Find where the given text appears and provide that cell's center as (X, Y) coordinate. 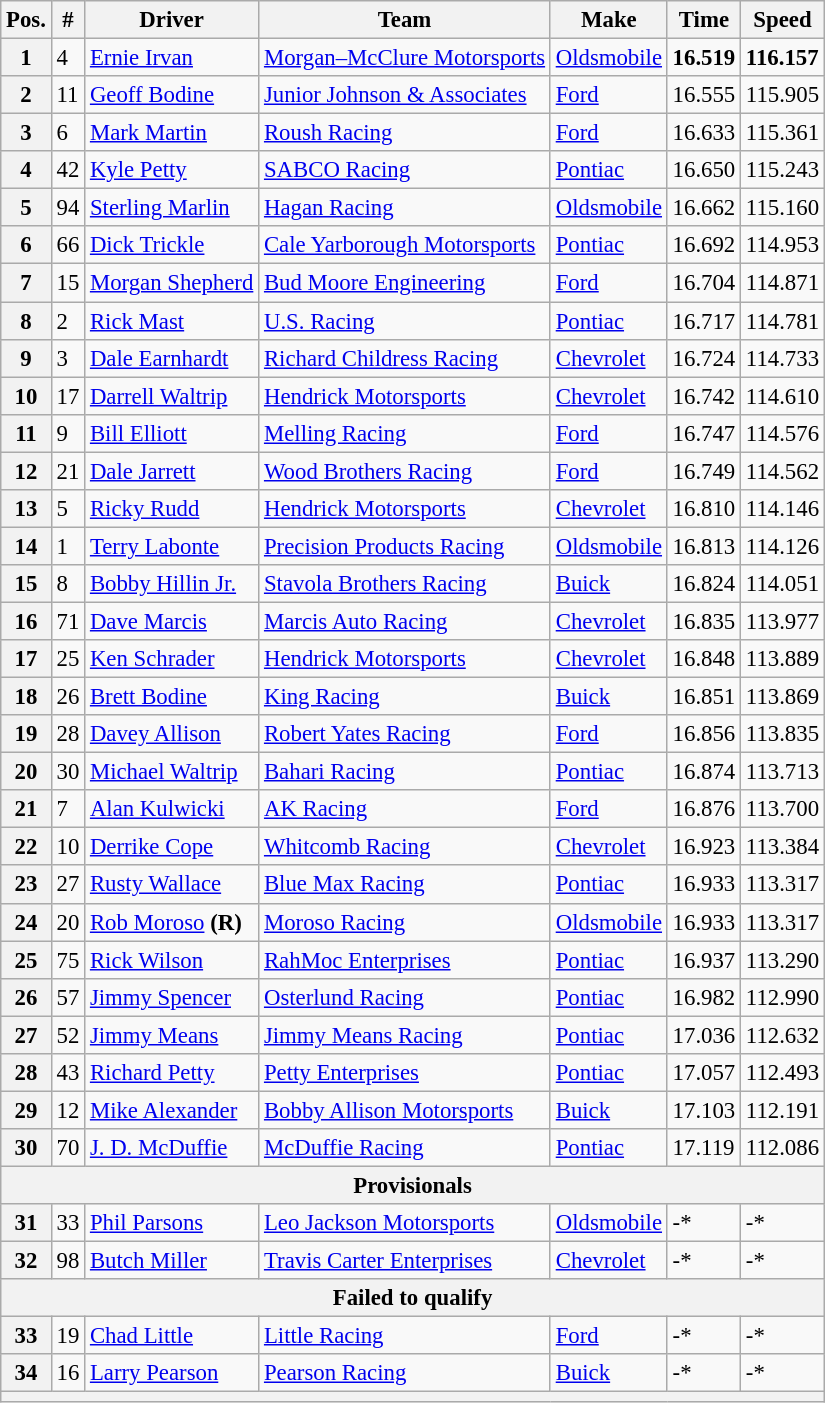
94 (68, 208)
Darrell Waltrip (172, 396)
Make (608, 20)
114.781 (783, 321)
Richard Childress Racing (405, 358)
RahMoc Enterprises (405, 960)
71 (68, 621)
16.704 (704, 283)
Speed (783, 20)
Bill Elliott (172, 433)
113.700 (783, 809)
22 (26, 847)
113.290 (783, 960)
Larry Pearson (172, 1373)
16.724 (704, 358)
Failed to qualify (413, 1298)
J. D. McDuffie (172, 1148)
115.243 (783, 170)
16.851 (704, 697)
114.576 (783, 433)
Jimmy Means (172, 1035)
43 (68, 1073)
Davey Allison (172, 734)
Roush Racing (405, 133)
Richard Petty (172, 1073)
16.810 (704, 509)
112.191 (783, 1110)
17.057 (704, 1073)
Junior Johnson & Associates (405, 95)
Phil Parsons (172, 1223)
Driver (172, 20)
75 (68, 960)
16.555 (704, 95)
Bobby Hillin Jr. (172, 584)
14 (26, 546)
112.632 (783, 1035)
114.733 (783, 358)
16.923 (704, 847)
42 (68, 170)
Dave Marcis (172, 621)
Brett Bodine (172, 697)
112.493 (783, 1073)
16.742 (704, 396)
57 (68, 997)
Ernie Irvan (172, 58)
Pos. (26, 20)
# (68, 20)
16.848 (704, 659)
Rusty Wallace (172, 885)
70 (68, 1148)
Derrike Cope (172, 847)
16.692 (704, 245)
16.856 (704, 734)
Little Racing (405, 1336)
23 (26, 885)
Ricky Rudd (172, 509)
29 (26, 1110)
16.824 (704, 584)
16.749 (704, 471)
Provisionals (413, 1185)
Cale Yarborough Motorsports (405, 245)
114.953 (783, 245)
16.874 (704, 772)
Ken Schrader (172, 659)
115.905 (783, 95)
115.160 (783, 208)
112.086 (783, 1148)
Robert Yates Racing (405, 734)
Dale Jarrett (172, 471)
Time (704, 20)
113.713 (783, 772)
Kyle Petty (172, 170)
Leo Jackson Motorsports (405, 1223)
Bobby Allison Motorsports (405, 1110)
113.384 (783, 847)
Bahari Racing (405, 772)
115.361 (783, 133)
Rick Wilson (172, 960)
Whitcomb Racing (405, 847)
16.633 (704, 133)
52 (68, 1035)
113.835 (783, 734)
Marcis Auto Racing (405, 621)
Geoff Bodine (172, 95)
16.650 (704, 170)
17.103 (704, 1110)
24 (26, 922)
113.977 (783, 621)
16.519 (704, 58)
32 (26, 1261)
114.126 (783, 546)
114.562 (783, 471)
Bud Moore Engineering (405, 283)
114.146 (783, 509)
Mark Martin (172, 133)
Wood Brothers Racing (405, 471)
Osterlund Racing (405, 997)
18 (26, 697)
16.717 (704, 321)
114.051 (783, 584)
17.036 (704, 1035)
Blue Max Racing (405, 885)
Sterling Marlin (172, 208)
13 (26, 509)
Morgan Shepherd (172, 283)
17.119 (704, 1148)
Petty Enterprises (405, 1073)
AK Racing (405, 809)
Jimmy Means Racing (405, 1035)
U.S. Racing (405, 321)
Travis Carter Enterprises (405, 1261)
King Racing (405, 697)
16.835 (704, 621)
113.869 (783, 697)
Michael Waltrip (172, 772)
66 (68, 245)
SABCO Racing (405, 170)
113.889 (783, 659)
Mike Alexander (172, 1110)
Alan Kulwicki (172, 809)
34 (26, 1373)
Hagan Racing (405, 208)
Jimmy Spencer (172, 997)
114.871 (783, 283)
114.610 (783, 396)
McDuffie Racing (405, 1148)
Morgan–McClure Motorsports (405, 58)
Rob Moroso (R) (172, 922)
Dick Trickle (172, 245)
Melling Racing (405, 433)
31 (26, 1223)
16.747 (704, 433)
16.982 (704, 997)
16.662 (704, 208)
Moroso Racing (405, 922)
Stavola Brothers Racing (405, 584)
Dale Earnhardt (172, 358)
Butch Miller (172, 1261)
116.157 (783, 58)
Rick Mast (172, 321)
98 (68, 1261)
112.990 (783, 997)
Terry Labonte (172, 546)
16.813 (704, 546)
16.876 (704, 809)
Pearson Racing (405, 1373)
Precision Products Racing (405, 546)
Chad Little (172, 1336)
Team (405, 20)
16.937 (704, 960)
